Scan for the cell matching the given text and deliver its (X, Y) coordinate at center. 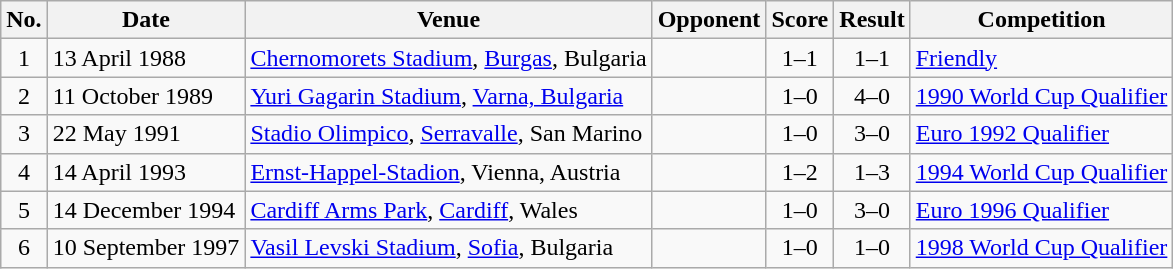
14 April 1993 (146, 172)
13 April 1988 (146, 58)
Chernomorets Stadium, Burgas, Bulgaria (448, 58)
Friendly (1042, 58)
1998 World Cup Qualifier (1042, 248)
Cardiff Arms Park, Cardiff, Wales (448, 210)
1990 World Cup Qualifier (1042, 96)
1–2 (800, 172)
1994 World Cup Qualifier (1042, 172)
Result (872, 20)
Venue (448, 20)
Competition (1042, 20)
Yuri Gagarin Stadium, Varna, Bulgaria (448, 96)
Score (800, 20)
Stadio Olimpico, Serravalle, San Marino (448, 134)
1 (24, 58)
Date (146, 20)
6 (24, 248)
Euro 1992 Qualifier (1042, 134)
11 October 1989 (146, 96)
22 May 1991 (146, 134)
Ernst-Happel-Stadion, Vienna, Austria (448, 172)
10 September 1997 (146, 248)
3 (24, 134)
14 December 1994 (146, 210)
No. (24, 20)
Euro 1996 Qualifier (1042, 210)
4–0 (872, 96)
2 (24, 96)
Opponent (709, 20)
Vasil Levski Stadium, Sofia, Bulgaria (448, 248)
4 (24, 172)
1–3 (872, 172)
5 (24, 210)
